Extract the (X, Y) coordinate from the center of the cell holding the provided text.  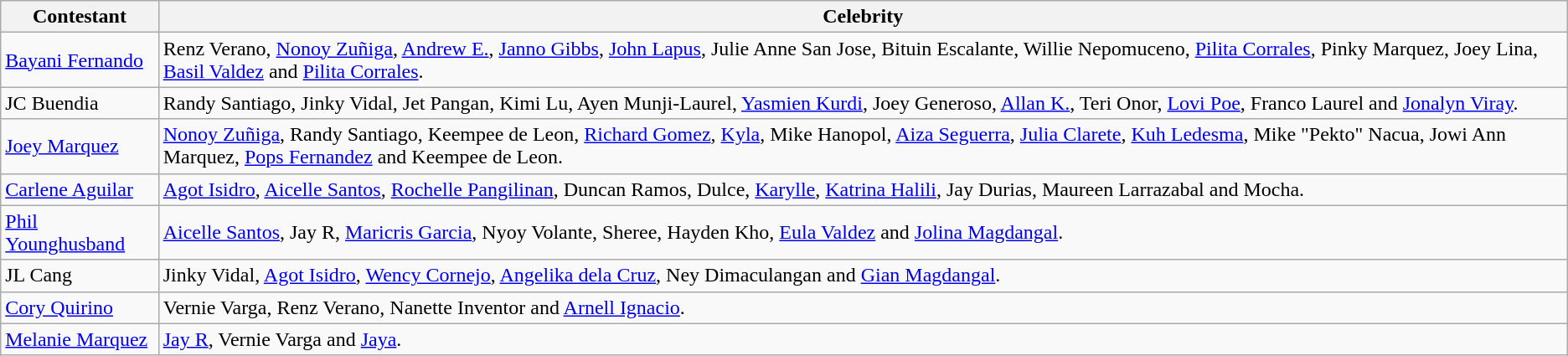
Melanie Marquez (80, 339)
Contestant (80, 17)
JL Cang (80, 276)
Agot Isidro, Aicelle Santos, Rochelle Pangilinan, Duncan Ramos, Dulce, Karylle, Katrina Halili, Jay Durias, Maureen Larrazabal and Mocha. (863, 189)
Carlene Aguilar (80, 189)
Cory Quirino (80, 307)
JC Buendia (80, 103)
Aicelle Santos, Jay R, Maricris Garcia, Nyoy Volante, Sheree, Hayden Kho, Eula Valdez and Jolina Magdangal. (863, 233)
Bayani Fernando (80, 60)
Jay R, Vernie Varga and Jaya. (863, 339)
Joey Marquez (80, 146)
Phil Younghusband (80, 233)
Vernie Varga, Renz Verano, Nanette Inventor and Arnell Ignacio. (863, 307)
Celebrity (863, 17)
Jinky Vidal, Agot Isidro, Wency Cornejo, Angelika dela Cruz, Ney Dimaculangan and Gian Magdangal. (863, 276)
